Detect which cell encompasses the target text, then output its (x, y) center coordinate. 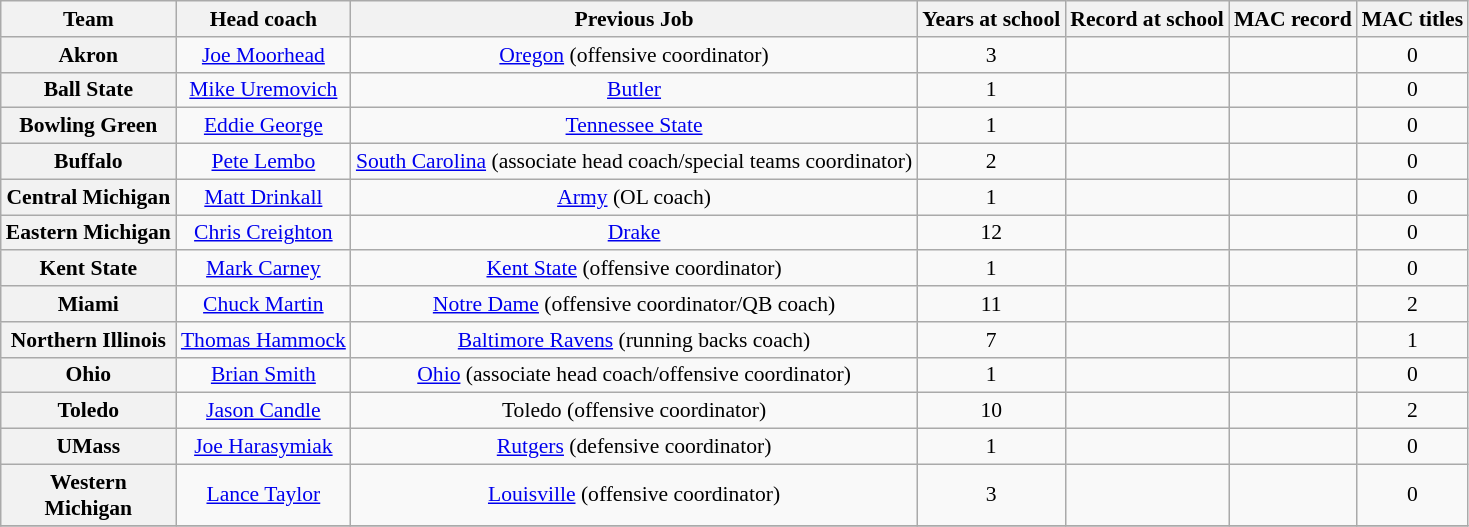
Army (OL coach) (634, 197)
Ball State (88, 90)
10 (991, 411)
Toledo (88, 411)
Notre Dame (offensive coordinator/QB coach) (634, 304)
Buffalo (88, 162)
Chris Creighton (264, 233)
Louisville (offensive coordinator) (634, 494)
Head coach (264, 19)
Central Michigan (88, 197)
MAC titles (1412, 19)
Joe Moorhead (264, 55)
Baltimore Ravens (running backs coach) (634, 340)
Lance Taylor (264, 494)
Joe Harasymiak (264, 447)
Years at school (991, 19)
South Carolina (associate head coach/special teams coordinator) (634, 162)
12 (991, 233)
Chuck Martin (264, 304)
Ohio (associate head coach/offensive coordinator) (634, 375)
Akron (88, 55)
Eddie George (264, 126)
Kent State (offensive coordinator) (634, 269)
Matt Drinkall (264, 197)
Ohio (88, 375)
Kent State (88, 269)
Mark Carney (264, 269)
Previous Job (634, 19)
Northern Illinois (88, 340)
Mike Uremovich (264, 90)
7 (991, 340)
Eastern Michigan (88, 233)
Thomas Hammock (264, 340)
Western Michigan (88, 494)
Butler (634, 90)
Rutgers (defensive coordinator) (634, 447)
11 (991, 304)
UMass (88, 447)
Brian Smith (264, 375)
Toledo (offensive coordinator) (634, 411)
Team (88, 19)
Tennessee State (634, 126)
MAC record (1293, 19)
Jason Candle (264, 411)
Oregon (offensive coordinator) (634, 55)
Miami (88, 304)
Drake (634, 233)
Pete Lembo (264, 162)
Record at school (1147, 19)
Bowling Green (88, 126)
